Search for the cell housing the specified text and yield its [x, y] center coordinate. 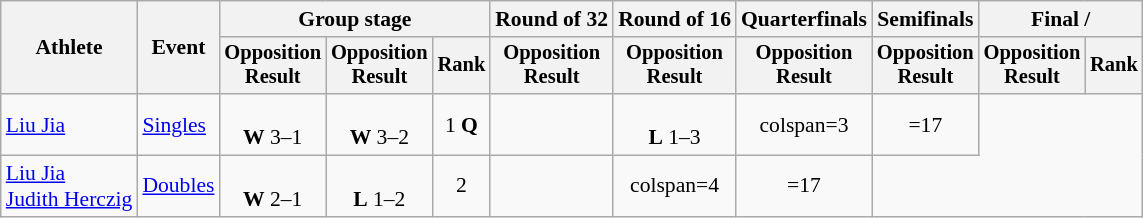
Liu JiaJudith Herczig [70, 186]
Group stage [354, 19]
Final / [1061, 19]
Singles [178, 124]
1 Q [462, 124]
W 3–1 [272, 124]
Liu Jia [70, 124]
Doubles [178, 186]
Round of 32 [552, 19]
colspan=4 [674, 186]
L 1–2 [380, 186]
Semifinals [926, 19]
colspan=3 [804, 124]
Round of 16 [674, 19]
Athlete [70, 48]
Quarterfinals [804, 19]
2 [462, 186]
W 2–1 [272, 186]
L 1–3 [674, 124]
Event [178, 48]
W 3–2 [380, 124]
